Search for the cell housing the specified text and yield its [X, Y] center coordinate. 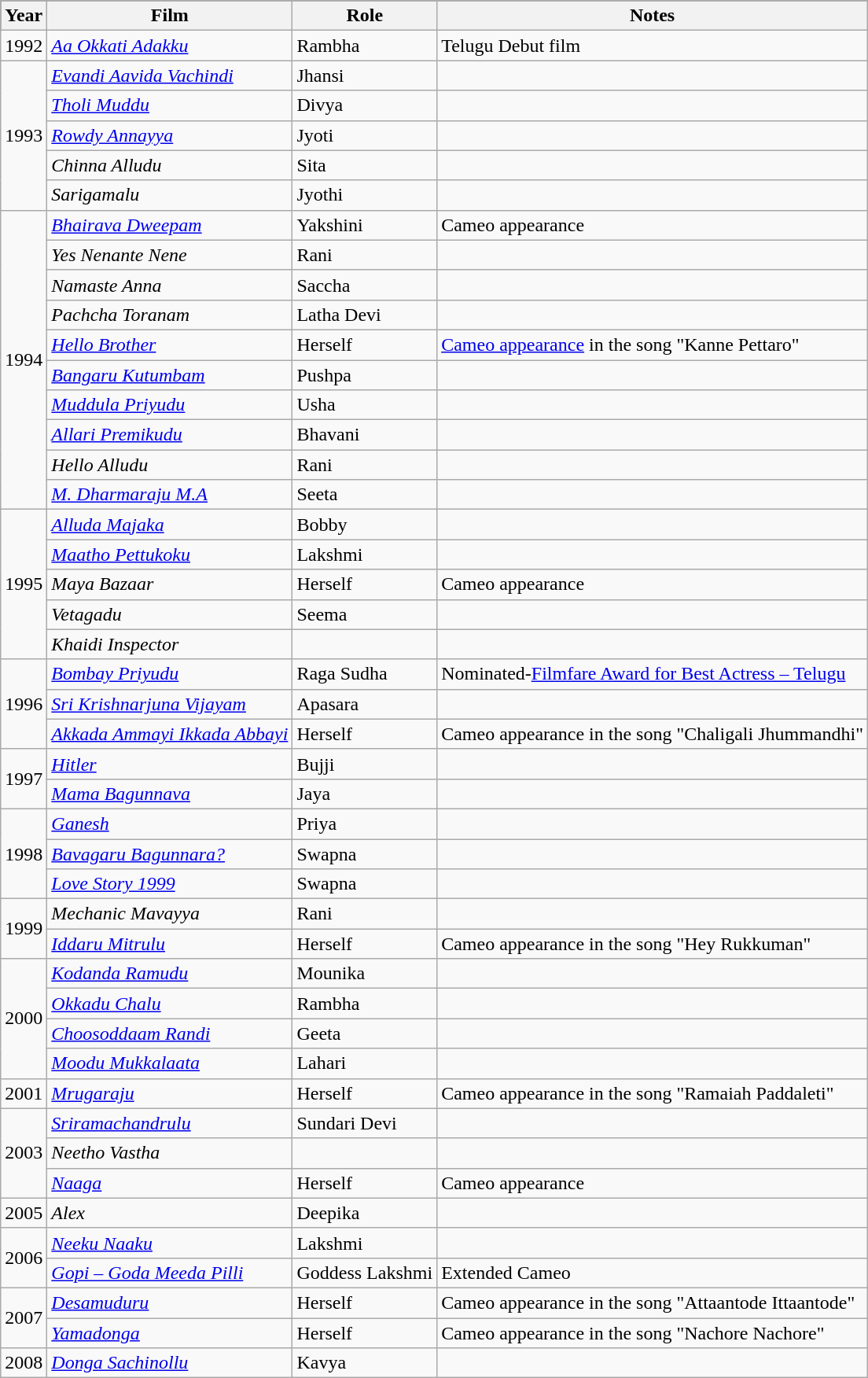
Cameo appearance in the song "Hey Rukkuman" [653, 944]
Donga Sachinollu [170, 1363]
Yakshini [365, 225]
Cameo appearance in the song "Nachore Nachore" [653, 1333]
Telugu Debut film [653, 46]
1998 [24, 853]
1992 [24, 46]
Apasara [365, 704]
Bhairava Dweepam [170, 225]
1994 [24, 360]
Hitler [170, 764]
Raga Sudha [365, 674]
Love Story 1999 [170, 884]
2007 [24, 1317]
1993 [24, 135]
Neetho Vastha [170, 1153]
Sundari Devi [365, 1123]
Okkadu Chalu [170, 1004]
Sita [365, 165]
Seeta [365, 495]
Geeta [365, 1033]
Bangaru Kutumbam [170, 375]
Nominated-Filmfare Award for Best Actress – Telugu [653, 674]
Bombay Priyudu [170, 674]
Role [365, 16]
Yes Nenante Nene [170, 255]
Allari Premikudu [170, 435]
Sriramachandrulu [170, 1123]
Hello Alludu [170, 465]
Maatho Pettukoku [170, 555]
2003 [24, 1153]
Evandi Aavida Vachindi [170, 76]
Jyothi [365, 195]
Rowdy Annayya [170, 135]
Mrugaraju [170, 1093]
2000 [24, 1019]
Extended Cameo [653, 1273]
Khaidi Inspector [170, 644]
Maya Bazaar [170, 584]
Lahari [365, 1063]
Bobby [365, 525]
Sarigamalu [170, 195]
Notes [653, 16]
Muddula Priyudu [170, 405]
Pachcha Toranam [170, 315]
Yamadonga [170, 1333]
2006 [24, 1258]
Cameo appearance in the song "Kanne Pettaro" [653, 344]
Aa Okkati Adakku [170, 46]
1997 [24, 779]
Hello Brother [170, 344]
Mechanic Mavayya [170, 914]
Kavya [365, 1363]
Jhansi [365, 76]
Mama Bagunnava [170, 794]
Vetagadu [170, 614]
Jaya [365, 794]
Alex [170, 1213]
1999 [24, 929]
Cameo appearance in the song "Ramaiah Paddaleti" [653, 1093]
Naaga [170, 1183]
Choosoddaam Randi [170, 1033]
M. Dharmaraju M.A [170, 495]
Sri Krishnarjuna Vijayam [170, 704]
Tholi Muddu [170, 105]
Goddess Lakshmi [365, 1273]
Alluda Majaka [170, 525]
1996 [24, 704]
Cameo appearance in the song "Attaantode Ittaantode" [653, 1302]
Seema [365, 614]
1995 [24, 584]
2001 [24, 1093]
Jyoti [365, 135]
Latha Devi [365, 315]
Gopi – Goda Meeda Pilli [170, 1273]
2008 [24, 1363]
Bujji [365, 764]
Mounika [365, 974]
Ganesh [170, 823]
Year [24, 16]
Deepika [365, 1213]
Bhavani [365, 435]
Film [170, 16]
Akkada Ammayi Ikkada Abbayi [170, 734]
Pushpa [365, 375]
Chinna Alludu [170, 165]
Usha [365, 405]
Iddaru Mitrulu [170, 944]
Namaste Anna [170, 285]
Priya [365, 823]
Neeku Naaku [170, 1243]
Bavagaru Bagunnara? [170, 853]
Kodanda Ramudu [170, 974]
Cameo appearance in the song "Chaligali Jhummandhi" [653, 734]
2005 [24, 1213]
Saccha [365, 285]
Desamuduru [170, 1302]
Moodu Mukkalaata [170, 1063]
Divya [365, 105]
